Determine the (x, y) coordinate at the center of the cell enclosing the given text.  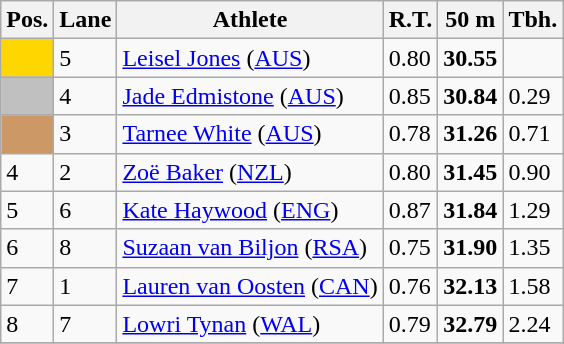
0.75 (410, 248)
1.29 (533, 210)
R.T. (410, 20)
0.29 (533, 96)
0.76 (410, 286)
Jade Edmistone (AUS) (250, 96)
0.78 (410, 134)
Zoë Baker (NZL) (250, 172)
Lowri Tynan (WAL) (250, 324)
Leisel Jones (AUS) (250, 58)
Tarnee White (AUS) (250, 134)
32.79 (470, 324)
1.58 (533, 286)
31.26 (470, 134)
2.24 (533, 324)
Suzaan van Biljon (RSA) (250, 248)
1.35 (533, 248)
31.84 (470, 210)
2 (86, 172)
Tbh. (533, 20)
Pos. (28, 20)
0.90 (533, 172)
30.55 (470, 58)
1 (86, 286)
3 (86, 134)
0.79 (410, 324)
50 m (470, 20)
30.84 (470, 96)
32.13 (470, 286)
Lauren van Oosten (CAN) (250, 286)
Athlete (250, 20)
Lane (86, 20)
31.45 (470, 172)
31.90 (470, 248)
0.85 (410, 96)
0.87 (410, 210)
0.71 (533, 134)
Kate Haywood (ENG) (250, 210)
